Return the [X, Y] coordinate for the center point of the cell that contains the specified text.  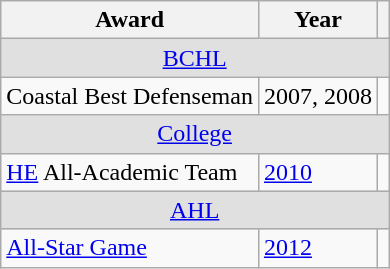
2010 [318, 172]
2007, 2008 [318, 96]
2012 [318, 248]
College [195, 134]
Award [130, 20]
HE All-Academic Team [130, 172]
BCHL [195, 58]
Coastal Best Defenseman [130, 96]
AHL [195, 210]
Year [318, 20]
All-Star Game [130, 248]
